Search for the cell housing the specified text and yield its [x, y] center coordinate. 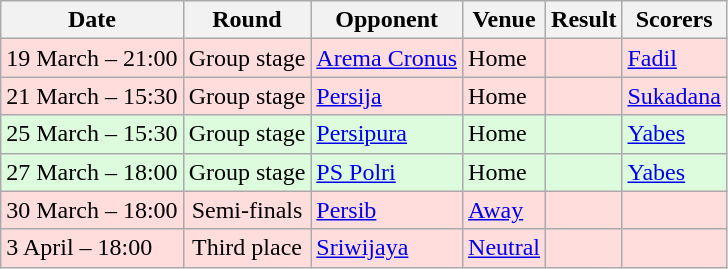
Arema Cronus [387, 58]
Third place [247, 248]
Semi-finals [247, 210]
25 March – 15:30 [92, 134]
Persib [387, 210]
Fadil [674, 58]
Scorers [674, 20]
30 March – 18:00 [92, 210]
19 March – 21:00 [92, 58]
Date [92, 20]
Venue [504, 20]
3 April – 18:00 [92, 248]
Neutral [504, 248]
Persija [387, 96]
Opponent [387, 20]
Sriwijaya [387, 248]
Away [504, 210]
PS Polri [387, 172]
Persipura [387, 134]
Sukadana [674, 96]
Result [584, 20]
21 March – 15:30 [92, 96]
27 March – 18:00 [92, 172]
Round [247, 20]
